Identify which cell holds the provided text, then report its [x, y] central coordinate. 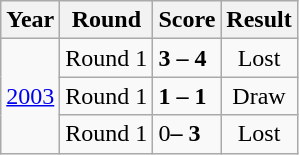
2003 [30, 96]
1 – 1 [187, 96]
Score [187, 20]
Year [30, 20]
Round [106, 20]
Draw [259, 96]
3 – 4 [187, 58]
0– 3 [187, 134]
Result [259, 20]
